From the cell containing the given text, extract its center point as [x, y] coordinate. 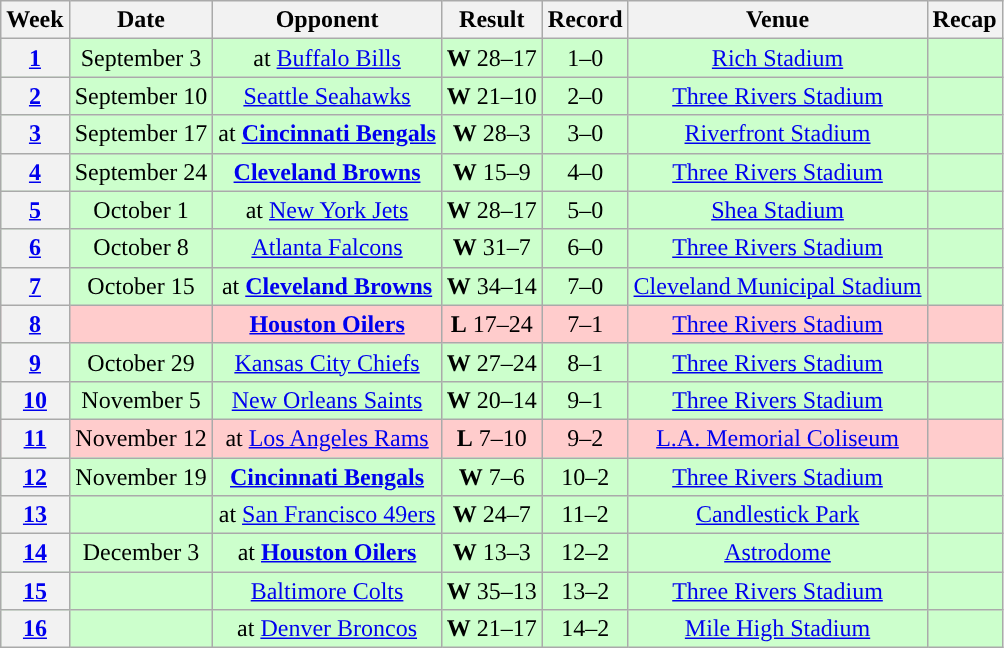
1 [35, 58]
October 1 [141, 210]
W 15–9 [492, 172]
Kansas City Chiefs [327, 362]
10–2 [585, 477]
6–0 [585, 248]
12–2 [585, 553]
at Los Angeles Rams [327, 438]
W 13–3 [492, 553]
at New York Jets [327, 210]
L 17–24 [492, 324]
W 20–14 [492, 400]
11–2 [585, 515]
L.A. Memorial Coliseum [778, 438]
9–2 [585, 438]
November 19 [141, 477]
Riverfront Stadium [778, 134]
at Buffalo Bills [327, 58]
6 [35, 248]
Result [492, 20]
Week [35, 20]
at Houston Oilers [327, 553]
Rich Stadium [778, 58]
November 12 [141, 438]
W 21–17 [492, 629]
3 [35, 134]
12 [35, 477]
W 7–6 [492, 477]
2 [35, 96]
14–2 [585, 629]
8–1 [585, 362]
W 31–7 [492, 248]
September 24 [141, 172]
Recap [964, 20]
2–0 [585, 96]
11 [35, 438]
Candlestick Park [778, 515]
Seattle Seahawks [327, 96]
at Denver Broncos [327, 629]
9–1 [585, 400]
September 17 [141, 134]
W 24–7 [492, 515]
at Cincinnati Bengals [327, 134]
at Cleveland Browns [327, 286]
December 3 [141, 553]
October 8 [141, 248]
W 35–13 [492, 591]
10 [35, 400]
Astrodome [778, 553]
L 7–10 [492, 438]
8 [35, 324]
5–0 [585, 210]
16 [35, 629]
13 [35, 515]
W 34–14 [492, 286]
September 10 [141, 96]
September 3 [141, 58]
Shea Stadium [778, 210]
Baltimore Colts [327, 591]
W 28–3 [492, 134]
Houston Oilers [327, 324]
7 [35, 286]
W 21–10 [492, 96]
New Orleans Saints [327, 400]
Mile High Stadium [778, 629]
3–0 [585, 134]
Record [585, 20]
13–2 [585, 591]
4 [35, 172]
Opponent [327, 20]
14 [35, 553]
5 [35, 210]
7–0 [585, 286]
Date [141, 20]
October 29 [141, 362]
Cleveland Browns [327, 172]
9 [35, 362]
15 [35, 591]
W 27–24 [492, 362]
Venue [778, 20]
Cleveland Municipal Stadium [778, 286]
4–0 [585, 172]
Atlanta Falcons [327, 248]
at San Francisco 49ers [327, 515]
October 15 [141, 286]
1–0 [585, 58]
Cincinnati Bengals [327, 477]
7–1 [585, 324]
November 5 [141, 400]
